Search for the cell housing the specified text and yield its [x, y] center coordinate. 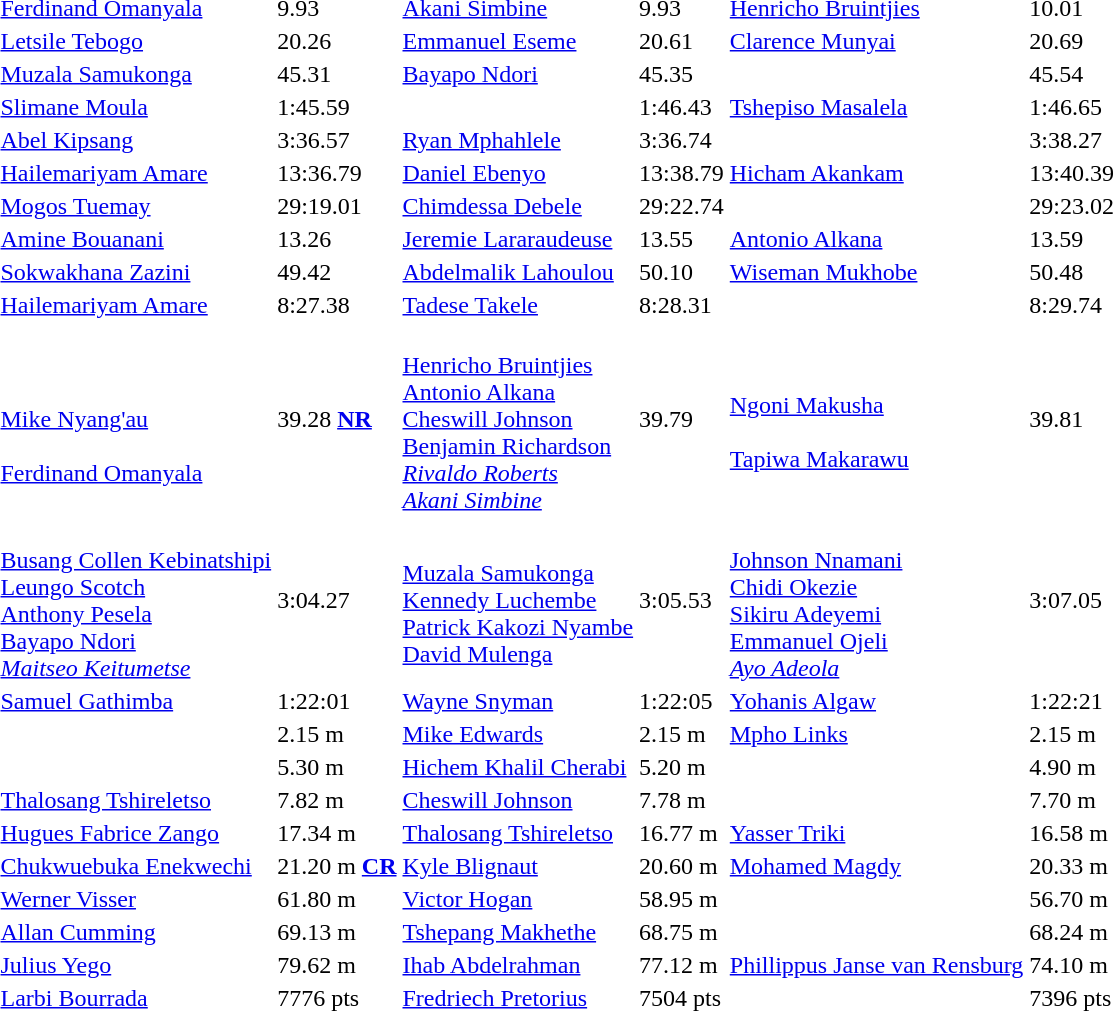
68.75 m [682, 932]
7.82 m [337, 800]
Victor Hogan [518, 899]
Cheswill Johnson [518, 800]
20.60 m [682, 866]
Yohanis Algaw [876, 701]
Daniel Ebenyo [518, 173]
29:19.01 [337, 206]
45.31 [337, 74]
16.77 m [682, 833]
Antonio Alkana [876, 239]
49.42 [337, 272]
Emmanuel Eseme [518, 41]
20.26 [337, 41]
Tshepiso Masalela [876, 107]
79.62 m [337, 965]
5.20 m [682, 767]
45.35 [682, 74]
17.34 m [337, 833]
Abdelmalik Lahoulou [518, 272]
3:36.57 [337, 140]
13.26 [337, 239]
61.80 m [337, 899]
39.79 [682, 419]
5.30 m [337, 767]
3:05.53 [682, 600]
29:22.74 [682, 206]
Mohamed Magdy [876, 866]
69.13 m [337, 932]
Henricho BruintjiesAntonio AlkanaCheswill JohnsonBenjamin RichardsonRivaldo RobertsAkani Simbine [518, 419]
Muzala SamukongaKennedy LuchembePatrick Kakozi NyambeDavid Mulenga [518, 600]
1:46.43 [682, 107]
20.61 [682, 41]
58.95 m [682, 899]
Mike Edwards [518, 734]
Tshepang Makhethe [518, 932]
Kyle Blignaut [518, 866]
Hicham Akankam [876, 173]
13.55 [682, 239]
21.20 m CR [337, 866]
1:22:01 [337, 701]
Ihab Abdelrahman [518, 965]
Phillippus Janse van Rensburg [876, 965]
8:27.38 [337, 305]
50.10 [682, 272]
Wiseman Mukhobe [876, 272]
13:36.79 [337, 173]
13:38.79 [682, 173]
1:45.59 [337, 107]
3:36.74 [682, 140]
Chimdessa Debele [518, 206]
Clarence Munyai [876, 41]
Jeremie Lararaudeuse [518, 239]
77.12 m [682, 965]
1:22:05 [682, 701]
Ryan Mphahlele [518, 140]
Wayne Snyman [518, 701]
39.28 NR [337, 419]
Bayapo Ndori [518, 74]
Hichem Khalil Cherabi [518, 767]
Thalosang Tshireletso [518, 833]
Johnson NnamaniChidi OkezieSikiru AdeyemiEmmanuel OjeliAyo Adeola [876, 600]
3:04.27 [337, 600]
Mpho Links [876, 734]
7.78 m [682, 800]
Yasser Triki [876, 833]
Ngoni MakushaTapiwa Makarawu [876, 419]
Tadese Takele [518, 305]
8:28.31 [682, 305]
